Find where the given text appears and provide that cell's center as [x, y] coordinate. 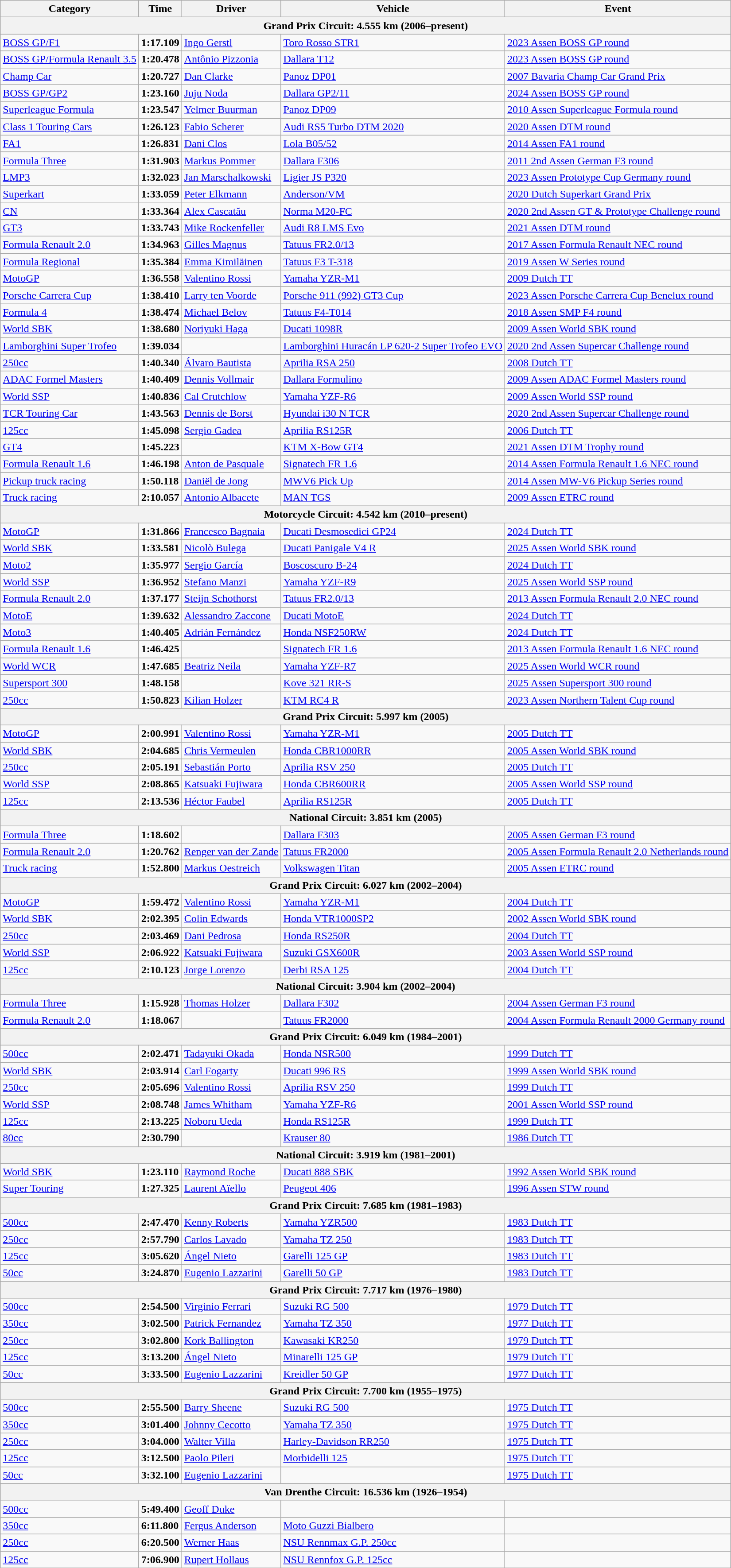
Superleague Formula [70, 110]
Van Drenthe Circuit: 16.536 km (1926–1954) [366, 1492]
Audi RS5 Turbo DTM 2020 [393, 127]
Antônio Pizzonia [231, 59]
Peter Elkmann [231, 194]
BOSS GP/F1 [70, 43]
2001 Assen World SSP round [618, 1104]
2008 Dutch TT [618, 363]
Walter Villa [231, 1441]
3:02.500 [160, 1324]
KTM X-Bow GT4 [393, 447]
2:10.057 [160, 498]
Honda RS125R [393, 1121]
3:05.620 [160, 1256]
Vehicle [393, 9]
Raymond Roche [231, 1172]
Pickup truck racing [70, 480]
6:20.500 [160, 1542]
2025 Assen Supersport 300 round [618, 683]
1:23.110 [160, 1172]
Moto Guzzi Bialbero [393, 1525]
2023 Assen Northern Talent Cup round [618, 700]
2025 Assen World SBK round [618, 548]
Dennis Vollmair [231, 379]
Tatuus F4-T014 [393, 312]
2005 Assen ETRC round [618, 868]
Porsche Carrera Cup [70, 295]
ADAC Formel Masters [70, 379]
Dallara F302 [393, 1003]
BOSS GP/Formula Renault 3.5 [70, 59]
Francesco Bagnaia [231, 531]
Ducati Desmosedici GP24 [393, 531]
Volkswagen Titan [393, 868]
3:13.200 [160, 1357]
Geoff Duke [231, 1509]
Kreidler 50 GP [393, 1374]
1:43.563 [160, 413]
2005 Assen German F3 round [618, 835]
2:08.748 [160, 1104]
Kenny Roberts [231, 1222]
2014 Assen MW-V6 Pickup Series round [618, 480]
Anderson/VM [393, 194]
Lola B05/52 [393, 143]
Dallara Formulino [393, 379]
Grand Prix Circuit: 4.555 km (2006–present) [366, 26]
1:27.325 [160, 1189]
Barry Sheene [231, 1408]
National Circuit: 3.919 km (1981–2001) [366, 1155]
National Circuit: 3.904 km (2002–2004) [366, 986]
2:13.225 [160, 1121]
Aprilia RSA 250 [393, 363]
Tadayuki Okada [231, 1054]
1:59.472 [160, 902]
2005 Assen Formula Renault 2.0 Netherlands round [618, 852]
1:32.023 [160, 177]
Panoz DP09 [393, 110]
1:50.118 [160, 480]
Markus Oestreich [231, 868]
Garelli 125 GP [393, 1256]
2:05.191 [160, 767]
Alex Cascatău [231, 211]
2007 Bavaria Champ Car Grand Prix [618, 76]
1:40.836 [160, 396]
MotoE [70, 616]
Lamborghini Huracán LP 620-2 Super Trofeo EVO [393, 346]
Tatuus F3 T-318 [393, 262]
Kove 321 RR-S [393, 683]
Fergus Anderson [231, 1525]
Nicolò Bulega [231, 548]
1986 Dutch TT [618, 1138]
Yamaha YZR500 [393, 1222]
3:24.870 [160, 1273]
Grand Prix Circuit: 6.049 km (1984–2001) [366, 1037]
Boscoscuro B-24 [393, 565]
1:31.866 [160, 531]
1:39.632 [160, 616]
1:23.160 [160, 93]
Chris Vermeulen [231, 751]
1:33.364 [160, 211]
Dallara F303 [393, 835]
2009 Assen ETRC round [618, 498]
Yamaha TZ 250 [393, 1239]
Juju Noda [231, 93]
2004 Assen German F3 round [618, 1003]
1:35.384 [160, 262]
Renger van der Zande [231, 852]
1:48.158 [160, 683]
3:33.500 [160, 1374]
2003 Assen World SSP round [618, 952]
Alessandro Zaccone [231, 616]
Honda NSF250RW [393, 632]
2005 Assen World SSP round [618, 784]
5:49.400 [160, 1509]
1992 Assen World SBK round [618, 1172]
Minarelli 125 GP [393, 1357]
Toro Rosso STR1 [393, 43]
2014 Assen FA1 round [618, 143]
Jan Marschalkowski [231, 177]
CN [70, 211]
1:20.478 [160, 59]
Category [70, 9]
Moto2 [70, 565]
2023 Assen Porsche Carrera Cup Benelux round [618, 295]
3:12.500 [160, 1458]
Audi R8 LMS Evo [393, 228]
Honda CBR1000RR [393, 751]
2021 Assen DTM Trophy round [618, 447]
Colin Edwards [231, 919]
Honda CBR600RR [393, 784]
Moto3 [70, 632]
1:18.067 [160, 1020]
3:01.400 [160, 1425]
LMP3 [70, 177]
2013 Assen Formula Renault 1.6 NEC round [618, 649]
Noriyuki Haga [231, 329]
1:36.952 [160, 582]
Superkart [70, 194]
Adrián Fernández [231, 632]
1:36.558 [160, 279]
2010 Assen Superleague Formula round [618, 110]
Jorge Lorenzo [231, 969]
Markus Pommer [231, 160]
Dennis de Borst [231, 413]
Formula 4 [70, 312]
TCR Touring Car [70, 413]
1:26.123 [160, 127]
1:40.405 [160, 632]
2:02.395 [160, 919]
Rupert Hollaus [231, 1559]
Yamaha YZF-R9 [393, 582]
Patrick Fernandez [231, 1324]
Grand Prix Circuit: 7.717 km (1976–1980) [366, 1290]
Super Touring [70, 1189]
Motorcycle Circuit: 4.542 km (2010–present) [366, 515]
1:31.903 [160, 160]
Beatriz Neila [231, 666]
Paolo Pileri [231, 1458]
2:03.914 [160, 1071]
3:32.100 [160, 1475]
1:45.098 [160, 430]
Honda RS250R [393, 936]
Champ Car [70, 76]
Porsche 911 (992) GT3 Cup [393, 295]
2009 Assen ADAC Formel Masters round [618, 379]
Álvaro Bautista [231, 363]
Ducati 996 RS [393, 1071]
Mike Rockenfeller [231, 228]
Dallara F306 [393, 160]
1:50.823 [160, 700]
Driver [231, 9]
Suzuki GSX600R [393, 952]
Johnny Cecotto [231, 1425]
1:23.547 [160, 110]
1:33.059 [160, 194]
James Whitham [231, 1104]
1:18.602 [160, 835]
2013 Assen Formula Renault 2.0 NEC round [618, 599]
1:26.831 [160, 143]
1:38.474 [160, 312]
Grand Prix Circuit: 7.685 km (1981–1983) [366, 1205]
Dallara T12 [393, 59]
Werner Haas [231, 1542]
Thomas Holzer [231, 1003]
1:33.581 [160, 548]
Lamborghini Super Trofeo [70, 346]
Carl Fogarty [231, 1071]
2:55.500 [160, 1408]
Sebastián Porto [231, 767]
2:30.790 [160, 1138]
Supersport 300 [70, 683]
Héctor Faubel [231, 801]
7:06.900 [160, 1559]
GT3 [70, 228]
2:06.922 [160, 952]
Dani Clos [231, 143]
Ducati 1098R [393, 329]
2:13.536 [160, 801]
2:08.865 [160, 784]
Honda VTR1000SP2 [393, 919]
Dan Clarke [231, 76]
2:00.991 [160, 733]
Grand Prix Circuit: 6.027 km (2002–2004) [366, 885]
2025 Assen World WCR round [618, 666]
2023 Assen Prototype Cup Germany round [618, 177]
1:40.409 [160, 379]
1:20.727 [160, 76]
2011 2nd Assen German F3 round [618, 160]
Harley-Davidson RR250 [393, 1441]
Daniël de Jong [231, 480]
2:10.123 [160, 969]
2020 2nd Assen GT & Prototype Challenge round [618, 211]
Krauser 80 [393, 1138]
1:46.425 [160, 649]
2024 Assen BOSS GP round [618, 93]
2004 Assen Formula Renault 2000 Germany round [618, 1020]
Morbidelli 125 [393, 1458]
Cal Crutchlow [231, 396]
2020 Assen DTM round [618, 127]
Hyundai i30 N TCR [393, 413]
1:37.177 [160, 599]
National Circuit: 3.851 km (2005) [366, 818]
2025 Assen World SSP round [618, 582]
1:40.340 [160, 363]
2006 Dutch TT [618, 430]
2002 Assen World SBK round [618, 919]
Honda NSR500 [393, 1054]
Grand Prix Circuit: 5.997 km (2005) [366, 716]
Class 1 Touring Cars [70, 127]
Gilles Magnus [231, 245]
Garelli 50 GP [393, 1273]
Ducati Panigale V4 R [393, 548]
Yelmer Buurman [231, 110]
1:34.963 [160, 245]
1:38.410 [160, 295]
2:57.790 [160, 1239]
Derbi RSA 125 [393, 969]
2017 Assen Formula Renault NEC round [618, 245]
1:15.928 [160, 1003]
Peugeot 406 [393, 1189]
1:46.198 [160, 464]
MAN TGS [393, 498]
Sergio Gadea [231, 430]
2020 Dutch Superkart Grand Prix [618, 194]
MWV6 Pick Up [393, 480]
Kawasaki KR250 [393, 1340]
2014 Assen Formula Renault 1.6 NEC round [618, 464]
Yamaha YZF-R7 [393, 666]
1:52.800 [160, 868]
2009 Assen World SSP round [618, 396]
Kilian Holzer [231, 700]
Michael Belov [231, 312]
1:35.977 [160, 565]
6:11.800 [160, 1525]
2019 Assen W Series round [618, 262]
1:47.685 [160, 666]
Stefano Manzi [231, 582]
Ligier JS P320 [393, 177]
1:45.223 [160, 447]
3:02.800 [160, 1340]
Dani Pedrosa [231, 936]
1996 Assen STW round [618, 1189]
1:20.762 [160, 852]
3:04.000 [160, 1441]
Norma M20-FC [393, 211]
Fabio Scherer [231, 127]
2:02.471 [160, 1054]
1:17.109 [160, 43]
Time [160, 9]
World WCR [70, 666]
2009 Assen World SBK round [618, 329]
Emma Kimiläinen [231, 262]
Virginio Ferrari [231, 1307]
Ducati MotoE [393, 616]
2:05.696 [160, 1088]
GT4 [70, 447]
Anton de Pasquale [231, 464]
Dallara GP2/11 [393, 93]
Formula Regional [70, 262]
2:04.685 [160, 751]
Kork Ballington [231, 1340]
2009 Dutch TT [618, 279]
Grand Prix Circuit: 7.700 km (1955–1975) [366, 1391]
1:38.680 [160, 329]
Noboru Ueda [231, 1121]
Larry ten Voorde [231, 295]
FA1 [70, 143]
2021 Assen DTM round [618, 228]
Antonio Albacete [231, 498]
Sergio García [231, 565]
Ingo Gerstl [231, 43]
Steijn Schothorst [231, 599]
Laurent Aïello [231, 1189]
Carlos Lavado [231, 1239]
BOSS GP/GP2 [70, 93]
NSU Rennmax G.P. 250cc [393, 1542]
1:33.743 [160, 228]
Panoz DP01 [393, 76]
2005 Assen World SBK round [618, 751]
2:47.470 [160, 1222]
Event [618, 9]
KTM RC4 R [393, 700]
80cc [70, 1138]
Ducati 888 SBK [393, 1172]
1:39.034 [160, 346]
2018 Assen SMP F4 round [618, 312]
NSU Rennfox G.P. 125cc [393, 1559]
2:54.500 [160, 1307]
2:03.469 [160, 936]
1999 Assen World SBK round [618, 1071]
